For the text-containing cell, return its midpoint in [x, y] coordinate format. 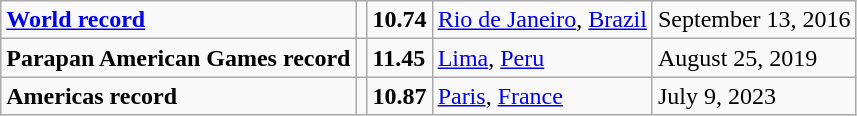
10.87 [400, 96]
July 9, 2023 [754, 96]
Americas record [178, 96]
Paris, France [542, 96]
Lima, Peru [542, 58]
Parapan American Games record [178, 58]
10.74 [400, 20]
August 25, 2019 [754, 58]
September 13, 2016 [754, 20]
World record [178, 20]
11.45 [400, 58]
Rio de Janeiro, Brazil [542, 20]
